Capture the cell that displays the provided text and extract its [x, y] central coordinate. 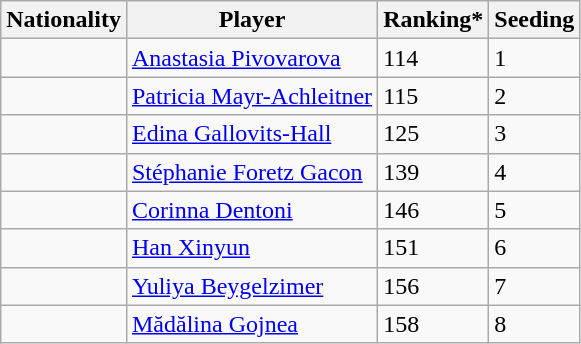
125 [434, 134]
Patricia Mayr-Achleitner [252, 96]
Mădălina Gojnea [252, 324]
Stéphanie Foretz Gacon [252, 172]
2 [534, 96]
114 [434, 58]
115 [434, 96]
8 [534, 324]
1 [534, 58]
3 [534, 134]
139 [434, 172]
4 [534, 172]
Yuliya Beygelzimer [252, 286]
Player [252, 20]
Edina Gallovits-Hall [252, 134]
151 [434, 248]
Han Xinyun [252, 248]
Corinna Dentoni [252, 210]
Nationality [64, 20]
156 [434, 286]
7 [534, 286]
6 [534, 248]
Ranking* [434, 20]
158 [434, 324]
5 [534, 210]
146 [434, 210]
Anastasia Pivovarova [252, 58]
Seeding [534, 20]
